Return (X, Y) of the center of cell containing provided text 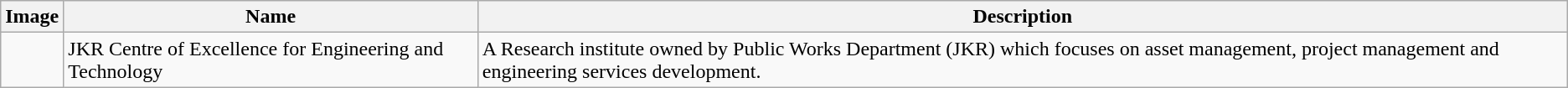
Name (271, 17)
Image (32, 17)
Description (1022, 17)
JKR Centre of Excellence for Engineering and Technology (271, 60)
